Provide the [x, y] coordinate of the cell's center where the given text is located.  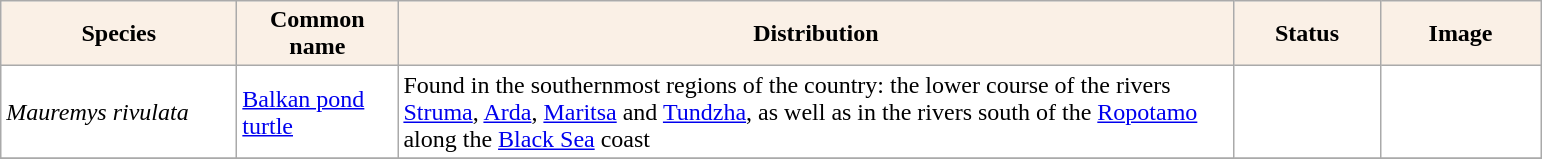
Image [1460, 34]
Common name [318, 34]
Mauremys rivulata [119, 112]
Species [119, 34]
Status [1307, 34]
Balkan pond turtle [318, 112]
Distribution [816, 34]
